Detect which cell encompasses the target text, then output its [x, y] center coordinate. 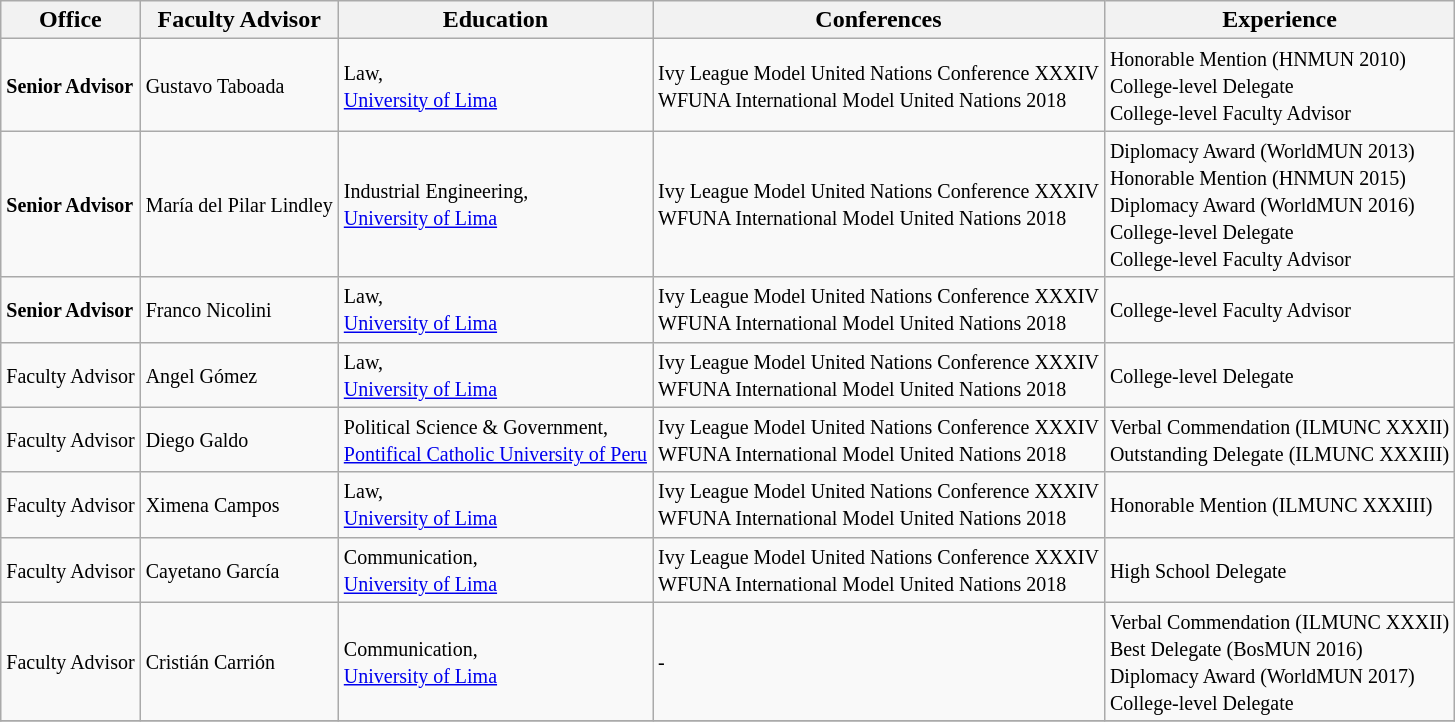
Cristián Carrión [239, 662]
Political Science & Government, Pontifical Catholic University of Peru [495, 440]
Angel Gómez [239, 374]
Office [70, 20]
Honorable Mention (HNMUN 2010)College-level DelegateCollege-level Faculty Advisor [1279, 85]
- [878, 662]
Franco Nicolini [239, 310]
Gustavo Taboada [239, 85]
College-level Faculty Advisor [1279, 310]
Diplomacy Award (WorldMUN 2013)Honorable Mention (HNMUN 2015)Diplomacy Award (WorldMUN 2016)College-level DelegateCollege-level Faculty Advisor [1279, 204]
Cayetano García [239, 570]
College-level Delegate [1279, 374]
Industrial Engineering, University of Lima [495, 204]
María del Pilar Lindley [239, 204]
Education [495, 20]
Ximena Campos [239, 504]
Diego Galdo [239, 440]
Conferences [878, 20]
High School Delegate [1279, 570]
Experience [1279, 20]
Verbal Commendation (ILMUNC XXXII)Outstanding Delegate (ILMUNC XXXIII) [1279, 440]
Honorable Mention (ILMUNC XXXIII) [1279, 504]
Verbal Commendation (ILMUNC XXXII)Best Delegate (BosMUN 2016)Diplomacy Award (WorldMUN 2017)College-level Delegate [1279, 662]
